Detect which cell encompasses the target text, then output its [X, Y] center coordinate. 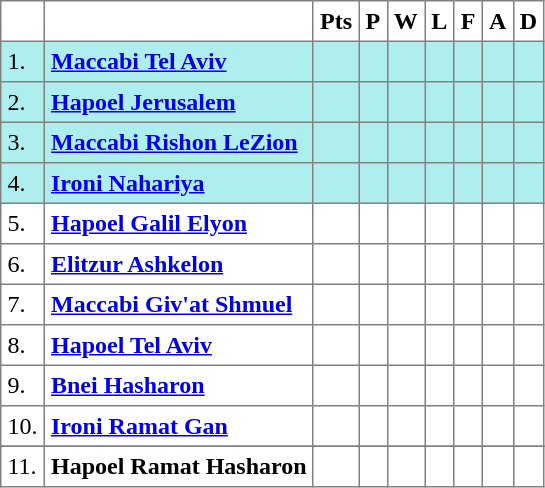
Ironi Ramat Gan [178, 426]
8. [23, 345]
Maccabi Giv'at Shmuel [178, 304]
4. [23, 183]
L [439, 21]
Pts [336, 21]
10. [23, 426]
F [468, 21]
6. [23, 264]
Bnei Hasharon [178, 385]
Hapoel Ramat Hasharon [178, 466]
7. [23, 304]
2. [23, 102]
3. [23, 142]
1. [23, 61]
Maccabi Tel Aviv [178, 61]
11. [23, 466]
Hapoel Tel Aviv [178, 345]
Maccabi Rishon LeZion [178, 142]
Α [498, 21]
9. [23, 385]
Elitzur Ashkelon [178, 264]
Hapoel Galil Elyon [178, 223]
D [528, 21]
P [373, 21]
Ironi Nahariya [178, 183]
Hapoel Jerusalem [178, 102]
5. [23, 223]
W [406, 21]
